Detect which cell encompasses the target text, then output its [X, Y] center coordinate. 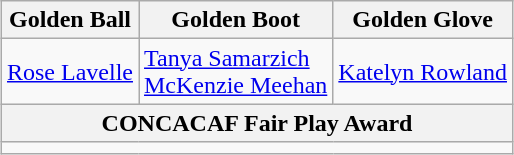
Golden Ball [70, 20]
Tanya Samarzich McKenzie Meehan [235, 72]
Golden Glove [423, 20]
Rose Lavelle [70, 72]
CONCACAF Fair Play Award [256, 123]
Golden Boot [235, 20]
Katelyn Rowland [423, 72]
